Provide the (X, Y) coordinate of the cell's center where the given text is located.  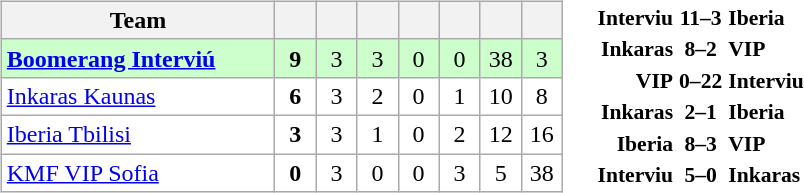
2–1 (701, 112)
8–3 (701, 143)
5–0 (701, 175)
Boomerang Interviú (138, 58)
Iberia Tbilisi (138, 134)
12 (500, 134)
6 (296, 96)
16 (542, 134)
9 (296, 58)
Team (138, 20)
VIP (636, 80)
0–22 (701, 80)
5 (500, 173)
Iberia (636, 143)
Inkaras Kaunas (138, 96)
8 (542, 96)
10 (500, 96)
KMF VIP Sofia (138, 173)
8–2 (701, 49)
11–3 (701, 17)
